Pinpoint the cell where the given text exists, returning its (x, y) midpoint coordinate. 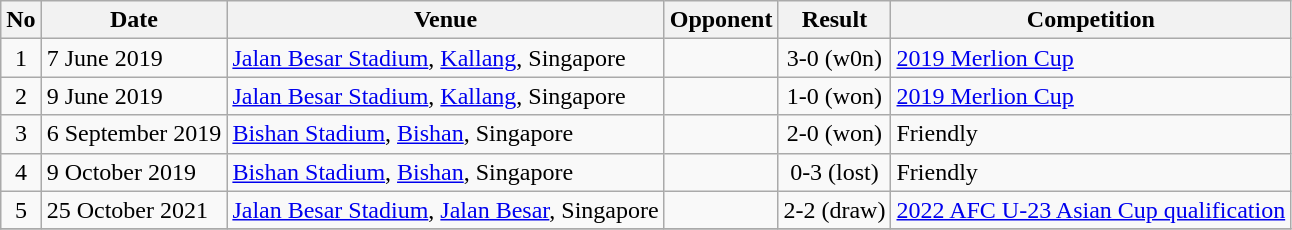
4 (21, 172)
1 (21, 58)
0-3 (lost) (834, 172)
2022 AFC U-23 Asian Cup qualification (1091, 210)
9 June 2019 (134, 96)
6 September 2019 (134, 134)
3 (21, 134)
Opponent (721, 20)
25 October 2021 (134, 210)
5 (21, 210)
1-0 (won) (834, 96)
9 October 2019 (134, 172)
2-0 (won) (834, 134)
Date (134, 20)
3-0 (w0n) (834, 58)
2 (21, 96)
Jalan Besar Stadium, Jalan Besar, Singapore (446, 210)
No (21, 20)
7 June 2019 (134, 58)
Competition (1091, 20)
Result (834, 20)
Venue (446, 20)
2-2 (draw) (834, 210)
